Extract the (X, Y) coordinate from the center of the cell holding the provided text.  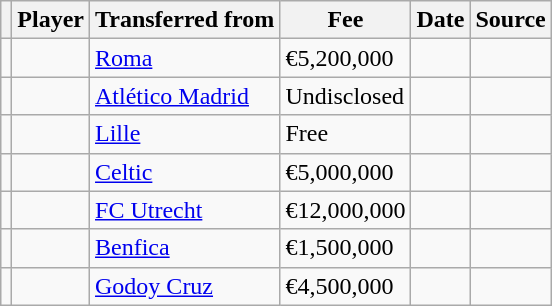
FC Utrecht (185, 210)
€12,000,000 (346, 210)
Undisclosed (346, 96)
Celtic (185, 172)
€1,500,000 (346, 248)
Atlético Madrid (185, 96)
Transferred from (185, 20)
Source (510, 20)
Free (346, 134)
Lille (185, 134)
Player (51, 20)
€4,500,000 (346, 286)
Date (440, 20)
Benfica (185, 248)
€5,200,000 (346, 58)
Roma (185, 58)
€5,000,000 (346, 172)
Fee (346, 20)
Godoy Cruz (185, 286)
